From the cell containing the given text, extract its center point as [x, y] coordinate. 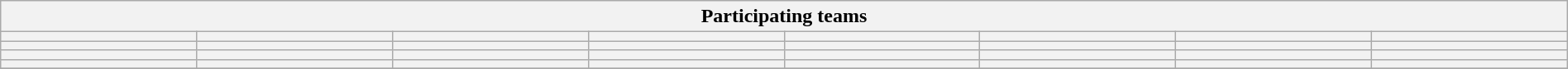
Participating teams [784, 16]
